For the text-containing cell, return its midpoint in [X, Y] coordinate format. 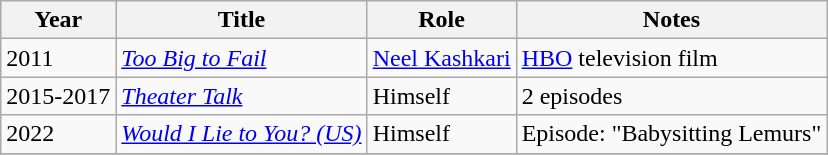
2022 [58, 134]
2015-2017 [58, 96]
Notes [672, 20]
Too Big to Fail [242, 58]
Theater Talk [242, 96]
Would I Lie to You? (US) [242, 134]
2 episodes [672, 96]
Title [242, 20]
2011 [58, 58]
Role [442, 20]
HBO television film [672, 58]
Year [58, 20]
Neel Kashkari [442, 58]
Episode: "Babysitting Lemurs" [672, 134]
